From the cell containing the given text, extract its center point as [X, Y] coordinate. 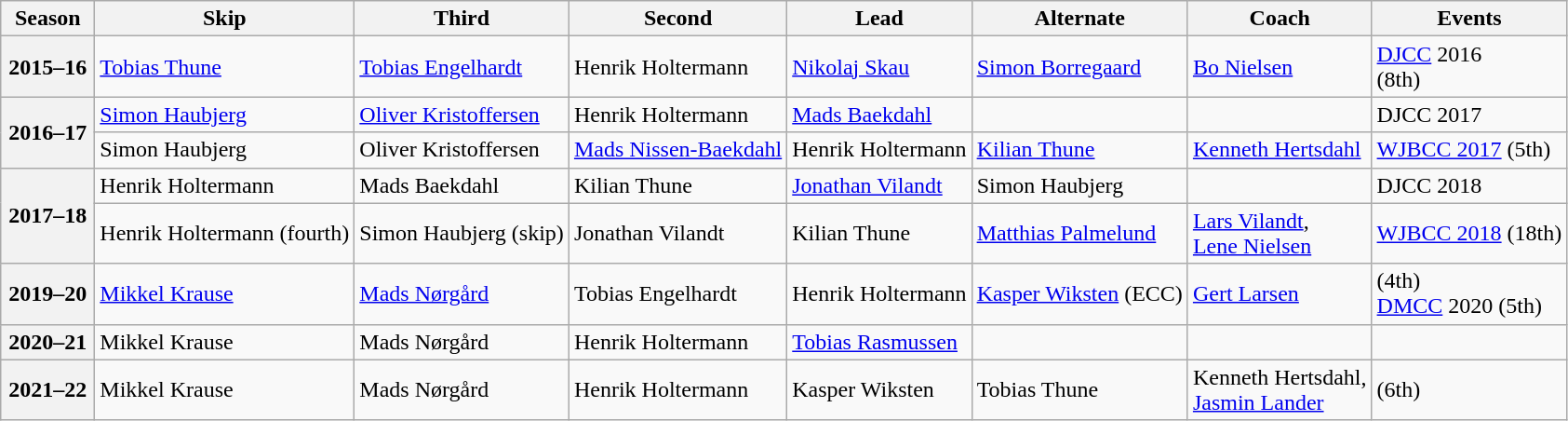
Gert Larsen [1280, 294]
2017–18 [48, 216]
DJCC 2016 (8th) [1469, 67]
Lars Vilandt,Lene Nielsen [1280, 233]
Bo Nielsen [1280, 67]
Events [1469, 19]
Kenneth Hertsdahl [1280, 150]
Kasper Wiksten [879, 389]
Season [48, 19]
2016–17 [48, 132]
WJBCC 2018 (18th) [1469, 233]
Coach [1280, 19]
2021–22 [48, 389]
Simon Borregaard [1079, 67]
Mads Nissen-Baekdahl [677, 150]
Third [462, 19]
Second [677, 19]
Skip [225, 19]
2019–20 [48, 294]
DJCC 2018 [1469, 185]
Lead [879, 19]
(6th) [1469, 389]
2020–21 [48, 342]
2015–16 [48, 67]
(4th)DMCC 2020 (5th) [1469, 294]
Kenneth Hertsdahl,Jasmin Lander [1280, 389]
Nikolaj Skau [879, 67]
Henrik Holtermann (fourth) [225, 233]
Alternate [1079, 19]
Kasper Wiksten (ECC) [1079, 294]
Matthias Palmelund [1079, 233]
WJBCC 2017 (5th) [1469, 150]
DJCC 2017 [1469, 115]
Simon Haubjerg (skip) [462, 233]
Tobias Rasmussen [879, 342]
